Capture the cell that displays the provided text and extract its [x, y] central coordinate. 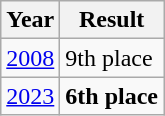
2008 [30, 58]
Result [112, 20]
2023 [30, 96]
Year [30, 20]
9th place [112, 58]
6th place [112, 96]
